Return [x, y] of the center of cell containing provided text 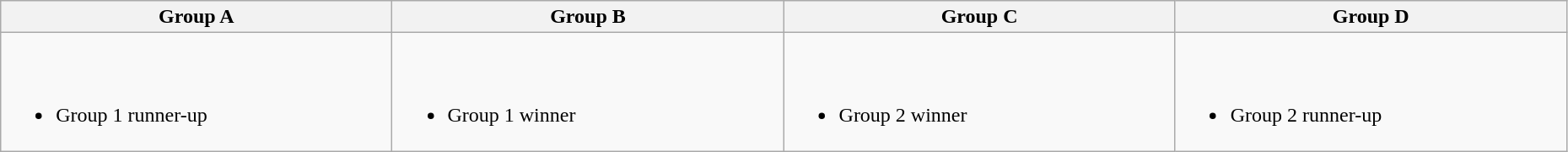
Group D [1371, 17]
Group 1 runner-up [197, 92]
Group A [197, 17]
Group 1 winner [588, 92]
Group 2 winner [979, 92]
Group B [588, 17]
Group 2 runner-up [1371, 92]
Group C [979, 17]
